Scan for the cell matching the given text and deliver its [X, Y] coordinate at center. 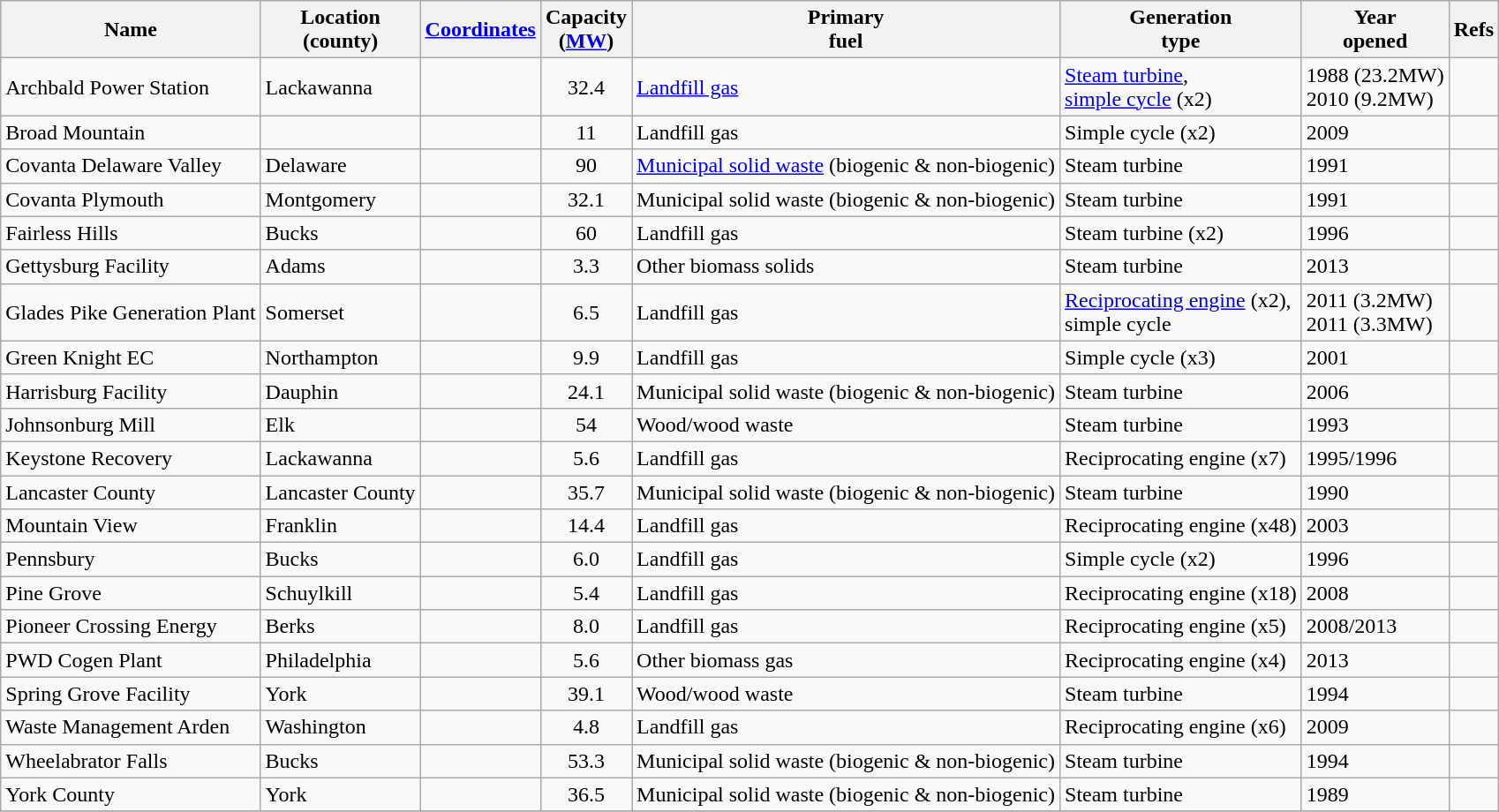
Name [131, 30]
Somerset [341, 312]
39.1 [586, 694]
Archbald Power Station [131, 86]
2008 [1375, 593]
Reciprocating engine (x2),simple cycle [1181, 312]
Refs [1473, 30]
Reciprocating engine (x18) [1181, 593]
6.0 [586, 560]
1988 (23.2MW)2010 (9.2MW) [1375, 86]
24.1 [586, 391]
Montgomery [341, 199]
Covanta Delaware Valley [131, 166]
Pine Grove [131, 593]
York County [131, 794]
Pennsbury [131, 560]
60 [586, 233]
Fairless Hills [131, 233]
Delaware [341, 166]
Capacity(MW) [586, 30]
3.3 [586, 267]
Keystone Recovery [131, 458]
32.1 [586, 199]
Other biomass gas [846, 660]
Elk [341, 425]
1989 [1375, 794]
2003 [1375, 526]
2011 (3.2MW)2011 (3.3MW) [1375, 312]
Mountain View [131, 526]
8.0 [586, 627]
14.4 [586, 526]
Broad Mountain [131, 132]
Philadelphia [341, 660]
Wheelabrator Falls [131, 761]
90 [586, 166]
Adams [341, 267]
Harrisburg Facility [131, 391]
2006 [1375, 391]
Reciprocating engine (x4) [1181, 660]
Steam turbine (x2) [1181, 233]
Reciprocating engine (x48) [1181, 526]
32.4 [586, 86]
1990 [1375, 492]
2001 [1375, 357]
Northampton [341, 357]
Schuylkill [341, 593]
36.5 [586, 794]
5.4 [586, 593]
1993 [1375, 425]
Simple cycle (x3) [1181, 357]
Other biomass solids [846, 267]
Franklin [341, 526]
Steam turbine,simple cycle (x2) [1181, 86]
Covanta Plymouth [131, 199]
Yearopened [1375, 30]
Reciprocating engine (x5) [1181, 627]
Generationtype [1181, 30]
4.8 [586, 727]
Spring Grove Facility [131, 694]
54 [586, 425]
6.5 [586, 312]
Reciprocating engine (x7) [1181, 458]
Washington [341, 727]
Pioneer Crossing Energy [131, 627]
PWD Cogen Plant [131, 660]
Waste Management Arden [131, 727]
Coordinates [480, 30]
Green Knight EC [131, 357]
35.7 [586, 492]
Primaryfuel [846, 30]
1995/1996 [1375, 458]
53.3 [586, 761]
Glades Pike Generation Plant [131, 312]
Location(county) [341, 30]
Berks [341, 627]
Dauphin [341, 391]
9.9 [586, 357]
11 [586, 132]
Reciprocating engine (x6) [1181, 727]
Johnsonburg Mill [131, 425]
2008/2013 [1375, 627]
Gettysburg Facility [131, 267]
